Determine the [x, y] coordinate at the center of the cell enclosing the given text.  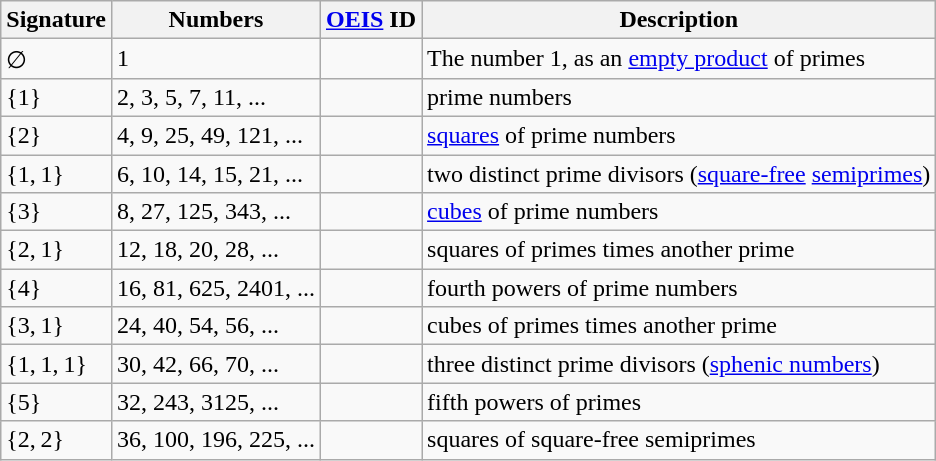
Numbers [216, 20]
three distinct prime divisors (sphenic numbers) [679, 364]
{1} [56, 97]
32, 243, 3125, ... [216, 402]
OEIS ID [370, 20]
8, 27, 125, 343, ... [216, 212]
∅ [56, 59]
squares of primes times another prime [679, 250]
{1, 1, 1} [56, 364]
fifth powers of primes [679, 402]
{3, 1} [56, 326]
24, 40, 54, 56, ... [216, 326]
{2, 2} [56, 440]
The number 1, as an empty product of primes [679, 59]
prime numbers [679, 97]
{1, 1} [56, 173]
16, 81, 625, 2401, ... [216, 288]
{3} [56, 212]
{2} [56, 135]
12, 18, 20, 28, ... [216, 250]
squares of prime numbers [679, 135]
fourth powers of prime numbers [679, 288]
Description [679, 20]
2, 3, 5, 7, 11, ... [216, 97]
36, 100, 196, 225, ... [216, 440]
1 [216, 59]
two distinct prime divisors (square-free semiprimes) [679, 173]
{2, 1} [56, 250]
30, 42, 66, 70, ... [216, 364]
cubes of prime numbers [679, 212]
cubes of primes times another prime [679, 326]
{4} [56, 288]
{5} [56, 402]
Signature [56, 20]
6, 10, 14, 15, 21, ... [216, 173]
squares of square-free semiprimes [679, 440]
4, 9, 25, 49, 121, ... [216, 135]
